Locate the cell with the specified text and output its [X, Y] center coordinate. 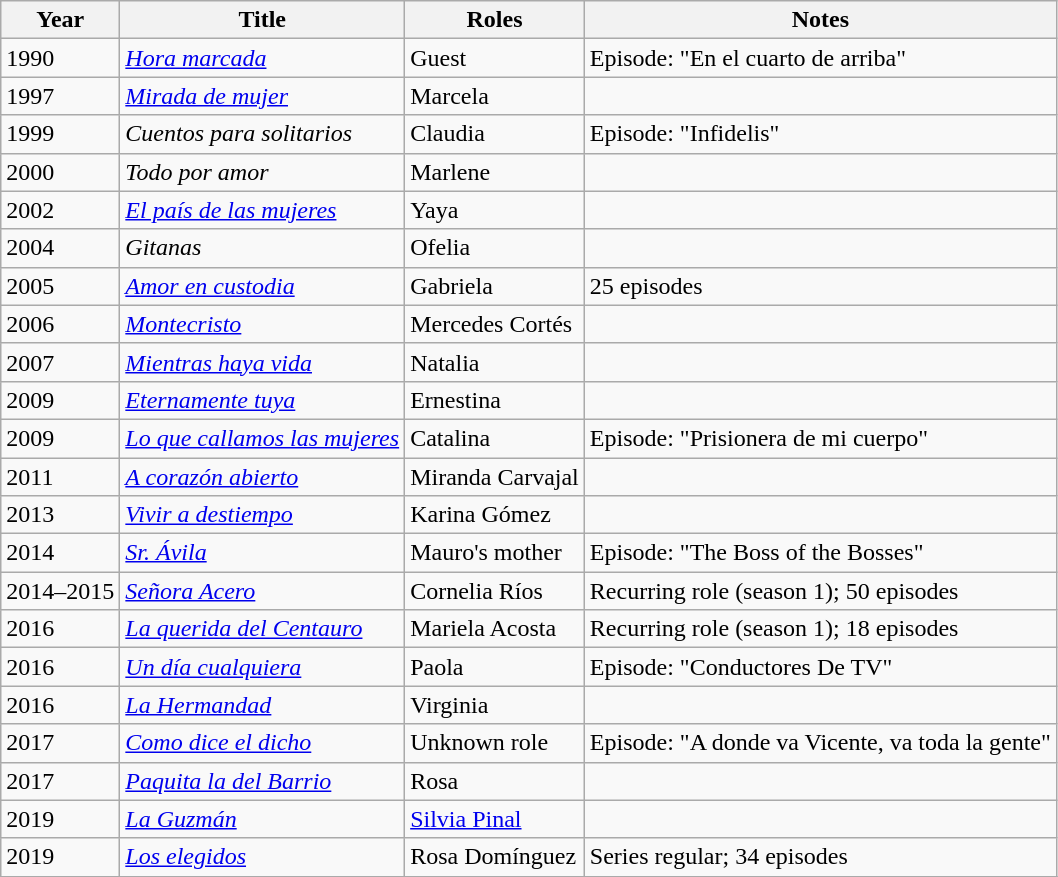
Yaya [495, 210]
Marlene [495, 172]
Silvia Pinal [495, 819]
Un día cualquiera [262, 667]
Paola [495, 667]
Virginia [495, 705]
Mercedes Cortés [495, 324]
Catalina [495, 438]
Notes [820, 20]
2011 [60, 477]
Montecristo [262, 324]
El país de las mujeres [262, 210]
Ofelia [495, 248]
La querida del Centauro [262, 629]
Mariela Acosta [495, 629]
Gabriela [495, 286]
Marcela [495, 96]
Series regular; 34 episodes [820, 857]
Miranda Carvajal [495, 477]
Como dice el dicho [262, 743]
A corazón abierto [262, 477]
2000 [60, 172]
Claudia [495, 134]
1997 [60, 96]
Episode: "Infidelis" [820, 134]
Paquita la del Barrio [262, 781]
Episode: "Conductores De TV" [820, 667]
Guest [495, 58]
2002 [60, 210]
2005 [60, 286]
Lo que callamos las mujeres [262, 438]
Gitanas [262, 248]
Rosa [495, 781]
Mientras haya vida [262, 362]
Episode: "Prisionera de mi cuerpo" [820, 438]
Eternamente tuya [262, 400]
Recurring role (season 1); 50 episodes [820, 591]
Recurring role (season 1); 18 episodes [820, 629]
Todo por amor [262, 172]
1990 [60, 58]
2007 [60, 362]
2013 [60, 515]
Roles [495, 20]
Hora marcada [262, 58]
1999 [60, 134]
Natalia [495, 362]
Vivir a destiempo [262, 515]
Mirada de mujer [262, 96]
Karina Gómez [495, 515]
2014 [60, 553]
2006 [60, 324]
Sr. Ávila [262, 553]
Episode: "En el cuarto de arriba" [820, 58]
La Hermandad [262, 705]
La Guzmán [262, 819]
Señora Acero [262, 591]
2014–2015 [60, 591]
Rosa Domínguez [495, 857]
Title [262, 20]
Mauro's mother [495, 553]
Episode: "The Boss of the Bosses" [820, 553]
25 episodes [820, 286]
Cornelia Ríos [495, 591]
Unknown role [495, 743]
Year [60, 20]
Amor en custodia [262, 286]
Los elegidos [262, 857]
Episode: "A donde va Vicente, va toda la gente" [820, 743]
Cuentos para solitarios [262, 134]
Ernestina [495, 400]
2004 [60, 248]
